Search for the cell housing the specified text and yield its [x, y] center coordinate. 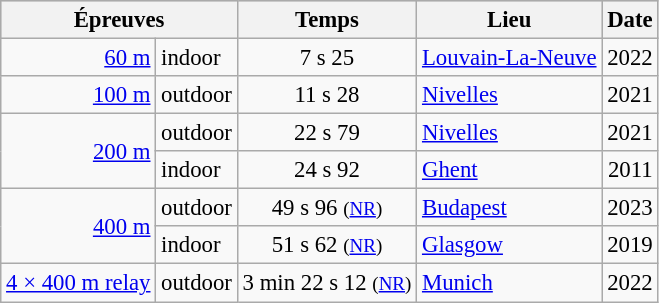
Temps [326, 20]
Budapest [510, 208]
2019 [630, 245]
400 m [78, 226]
51 s 62 (NR) [326, 245]
Épreuves [120, 20]
7 s 25 [326, 58]
49 s 96 (NR) [326, 208]
60 m [78, 58]
Lieu [510, 20]
Louvain-La-Neuve [510, 58]
2011 [630, 170]
Munich [510, 283]
3 min 22 s 12 (NR) [326, 283]
200 m [78, 152]
100 m [78, 95]
2023 [630, 208]
24 s 92 [326, 170]
Date [630, 20]
Glasgow [510, 245]
Ghent [510, 170]
4 × 400 m relay [78, 283]
22 s 79 [326, 133]
11 s 28 [326, 95]
